Search for the cell housing the specified text and yield its (x, y) center coordinate. 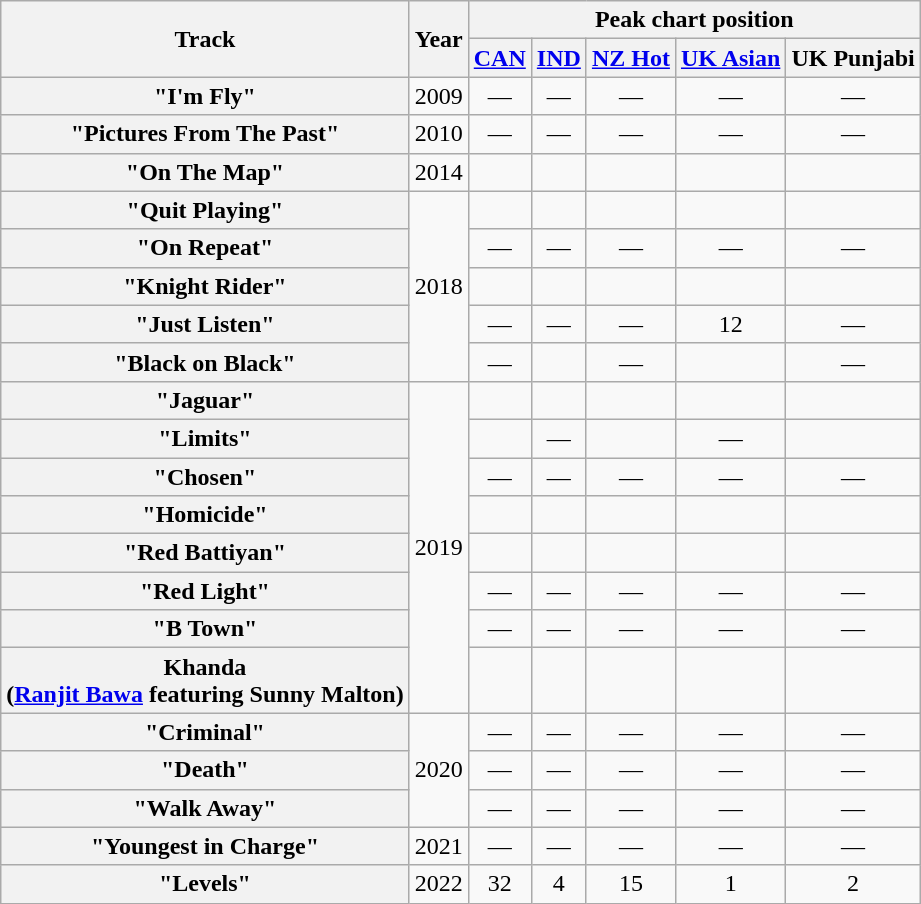
NZ Hot (630, 58)
Khanda (Ranjit Bawa featuring Sunny Malton) (205, 680)
2019 (438, 547)
"Red Light" (205, 591)
"On Repeat" (205, 248)
2022 (438, 884)
15 (630, 884)
UK Asian (730, 58)
"Youngest in Charge" (205, 846)
"Homicide" (205, 515)
"Criminal" (205, 732)
"B Town" (205, 629)
IND (558, 58)
"Just Listen" (205, 324)
1 (730, 884)
"Death" (205, 770)
2009 (438, 96)
"Quit Playing" (205, 210)
4 (558, 884)
2021 (438, 846)
"On The Map" (205, 172)
"Knight Rider" (205, 286)
"I'm Fly" (205, 96)
Track (205, 39)
Year (438, 39)
Peak chart position (694, 20)
2010 (438, 134)
12 (730, 324)
CAN (500, 58)
"Black on Black" (205, 362)
"Red Battiyan" (205, 553)
"Jaguar" (205, 400)
2018 (438, 286)
UK Punjabi (853, 58)
"Limits" (205, 438)
2020 (438, 770)
32 (500, 884)
"Chosen" (205, 477)
"Pictures From The Past" (205, 134)
2014 (438, 172)
"Levels" (205, 884)
2 (853, 884)
"Walk Away" (205, 808)
